Pinpoint the cell where the given text exists, returning its (X, Y) midpoint coordinate. 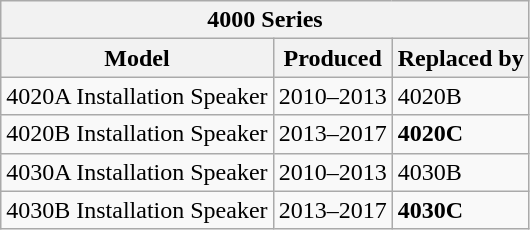
Model (137, 58)
4020B (460, 96)
4020B Installation Speaker (137, 134)
4030B (460, 172)
4020C (460, 134)
4030A Installation Speaker (137, 172)
4000 Series (265, 20)
Produced (332, 58)
4020A Installation Speaker (137, 96)
4030B Installation Speaker (137, 210)
Replaced by (460, 58)
4030C (460, 210)
